Return the (X, Y) coordinate for the center point of the cell that contains the specified text.  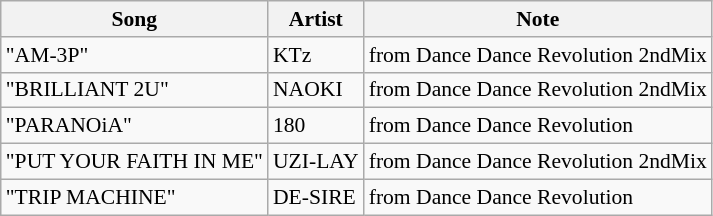
"TRIP MACHINE" (134, 197)
"PARANOiA" (134, 126)
NAOKI (316, 90)
"BRILLIANT 2U" (134, 90)
"AM-3P" (134, 55)
Note (538, 19)
KTz (316, 55)
Song (134, 19)
"PUT YOUR FAITH IN ME" (134, 162)
180 (316, 126)
DE-SIRE (316, 197)
UZI-LAY (316, 162)
Artist (316, 19)
